Locate the cell with the specified text and output its [X, Y] center coordinate. 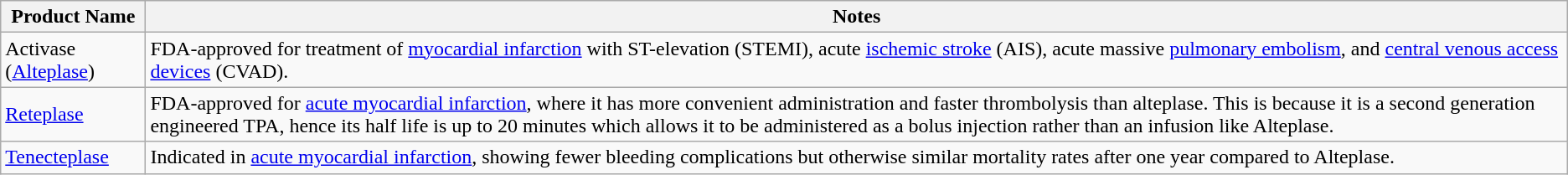
Product Name [74, 17]
Notes [856, 17]
Tenecteplase [74, 157]
Reteplase [74, 114]
Activase (Alteplase) [74, 60]
